Pinpoint the cell where the given text exists, returning its [X, Y] midpoint coordinate. 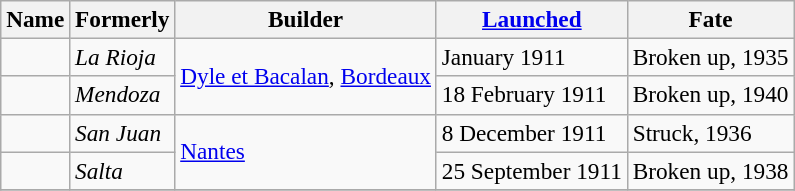
Broken up, 1935 [710, 57]
Broken up, 1938 [710, 170]
Mendoza [122, 95]
Broken up, 1940 [710, 95]
La Rioja [122, 57]
18 February 1911 [532, 95]
Nantes [306, 152]
Name [36, 19]
Fate [710, 19]
Launched [532, 19]
Dyle et Bacalan, Bordeaux [306, 76]
Struck, 1936 [710, 133]
Formerly [122, 19]
8 December 1911 [532, 133]
San Juan [122, 133]
January 1911 [532, 57]
Salta [122, 170]
Builder [306, 19]
25 September 1911 [532, 170]
